From the cell containing the given text, extract its center point as (x, y) coordinate. 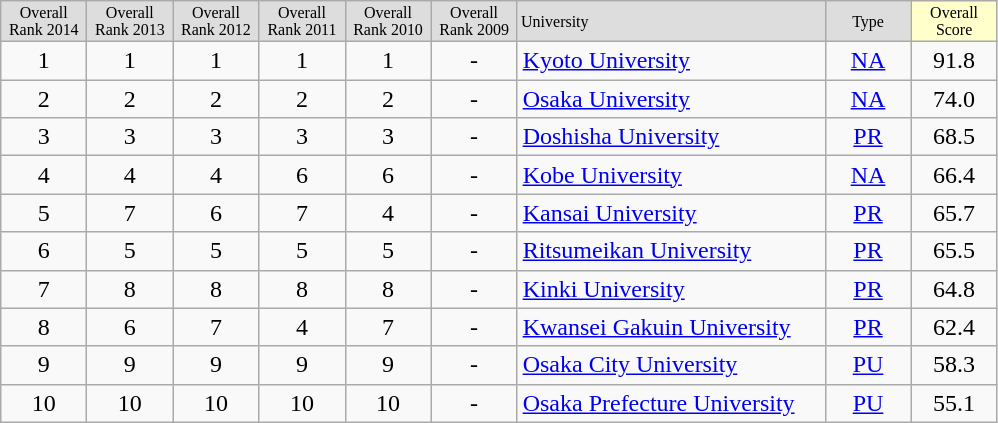
Doshisha University (671, 137)
Overall Rank 2011 (302, 22)
Overall Rank 2012 (216, 22)
Kobe University (671, 175)
University (671, 22)
62.4 (954, 327)
91.8 (954, 61)
Ritsumeikan University (671, 251)
58.3 (954, 365)
64.8 (954, 289)
Osaka University (671, 99)
Overall Rank 2009 (474, 22)
74.0 (954, 99)
Osaka Prefecture University (671, 403)
55.1 (954, 403)
Osaka City University (671, 365)
Overall Rank 2010 (388, 22)
Kwansei Gakuin University (671, 327)
65.5 (954, 251)
Kyoto University (671, 61)
66.4 (954, 175)
68.5 (954, 137)
Type (868, 22)
Overall Rank 2014 (44, 22)
Kansai University (671, 213)
Kinki University (671, 289)
Overall Rank 2013 (130, 22)
Overall Score (954, 22)
65.7 (954, 213)
